Provide the (X, Y) coordinate of the cell's center where the given text is located.  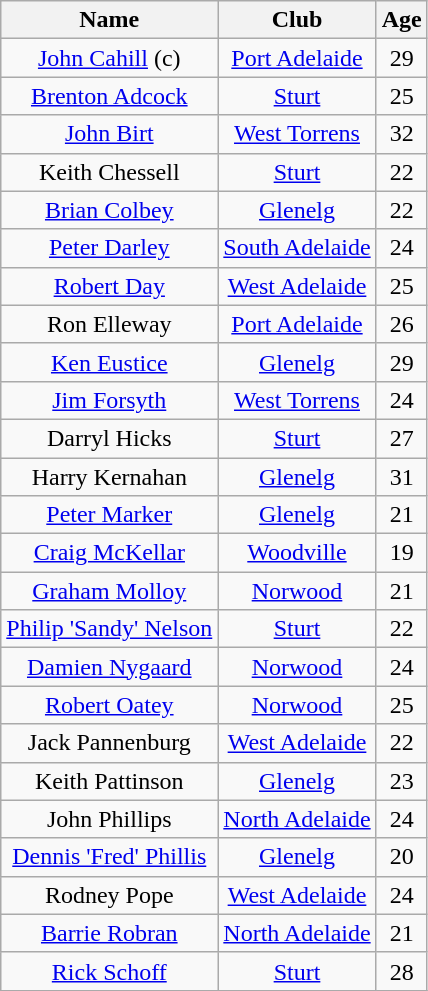
Damien Nygaard (110, 667)
19 (402, 553)
32 (402, 134)
Harry Kernahan (110, 477)
Peter Marker (110, 515)
Darryl Hicks (110, 438)
31 (402, 477)
Philip 'Sandy' Nelson (110, 629)
John Phillips (110, 819)
Brenton Adcock (110, 96)
28 (402, 971)
Graham Molloy (110, 591)
John Birt (110, 134)
Barrie Robran (110, 933)
Rick Schoff (110, 971)
South Adelaide (297, 248)
Rodney Pope (110, 895)
Robert Oatey (110, 705)
27 (402, 438)
Jim Forsyth (110, 400)
23 (402, 781)
Jack Pannenburg (110, 743)
Age (402, 20)
John Cahill (c) (110, 58)
Club (297, 20)
Ron Elleway (110, 324)
Keith Pattinson (110, 781)
Dennis 'Fred' Phillis (110, 857)
Name (110, 20)
Keith Chessell (110, 172)
Ken Eustice (110, 362)
Craig McKellar (110, 553)
Woodville (297, 553)
Brian Colbey (110, 210)
20 (402, 857)
Robert Day (110, 286)
26 (402, 324)
Peter Darley (110, 248)
